Output the [x, y] coordinate of the center of the cell containing the given text.  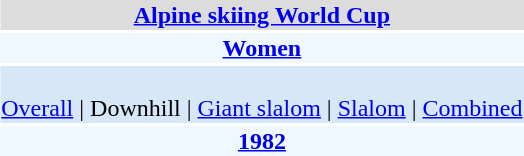
Alpine skiing World Cup [262, 15]
Overall | Downhill | Giant slalom | Slalom | Combined [262, 94]
1982 [262, 141]
Women [262, 48]
